For the text-containing cell, return its midpoint in (X, Y) coordinate format. 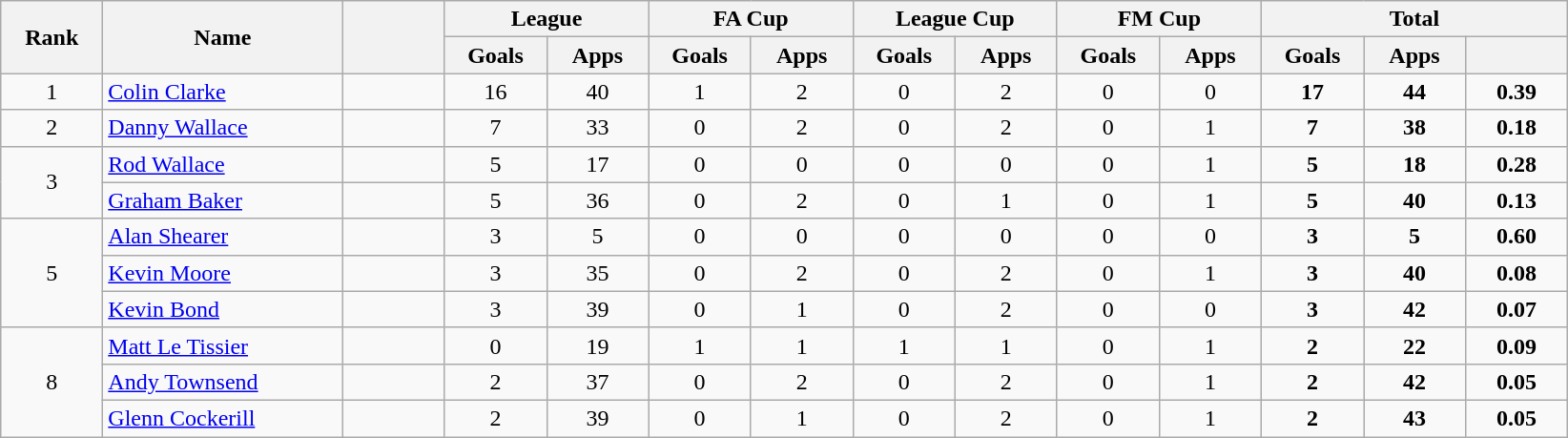
33 (597, 128)
Rank (52, 37)
Rod Wallace (223, 164)
Name (223, 37)
0.18 (1516, 128)
36 (597, 200)
Danny Wallace (223, 128)
Andy Townsend (223, 382)
18 (1415, 164)
League Cup (955, 19)
38 (1415, 128)
43 (1415, 418)
0.09 (1516, 345)
37 (597, 382)
0.08 (1516, 273)
Glenn Cockerill (223, 418)
35 (597, 273)
FA Cup (751, 19)
League (547, 19)
Graham Baker (223, 200)
Matt Le Tissier (223, 345)
16 (496, 92)
Kevin Moore (223, 273)
8 (52, 382)
0.28 (1516, 164)
0.39 (1516, 92)
Total (1413, 19)
0.60 (1516, 237)
19 (597, 345)
Alan Shearer (223, 237)
Kevin Bond (223, 309)
Colin Clarke (223, 92)
FM Cup (1159, 19)
0.07 (1516, 309)
0.13 (1516, 200)
22 (1415, 345)
44 (1415, 92)
